Output the [x, y] coordinate of the center of the cell containing the given text.  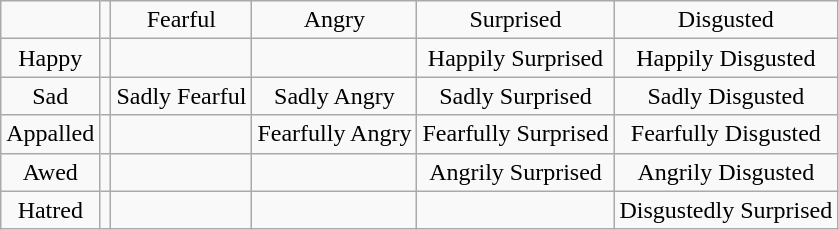
Sad [50, 96]
Awed [50, 172]
Sadly Angry [334, 96]
Hatred [50, 210]
Fearful [182, 20]
Angry [334, 20]
Sadly Fearful [182, 96]
Appalled [50, 134]
Sadly Disgusted [726, 96]
Happily Surprised [516, 58]
Sadly Surprised [516, 96]
Angrily Disgusted [726, 172]
Surprised [516, 20]
Fearfully Surprised [516, 134]
Happily Disgusted [726, 58]
Fearfully Angry [334, 134]
Disgustedly Surprised [726, 210]
Angrily Surprised [516, 172]
Happy [50, 58]
Fearfully Disgusted [726, 134]
Disgusted [726, 20]
